Pinpoint the cell where the given text exists, returning its [x, y] midpoint coordinate. 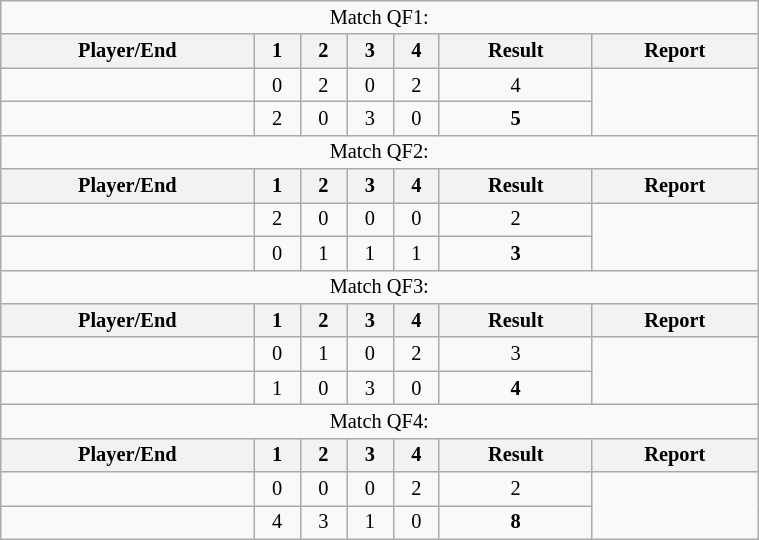
Match QF2: [380, 152]
Match QF1: [380, 17]
Match QF3: [380, 287]
5 [515, 118]
8 [515, 522]
Match QF4: [380, 421]
